Search for the cell housing the specified text and yield its [X, Y] center coordinate. 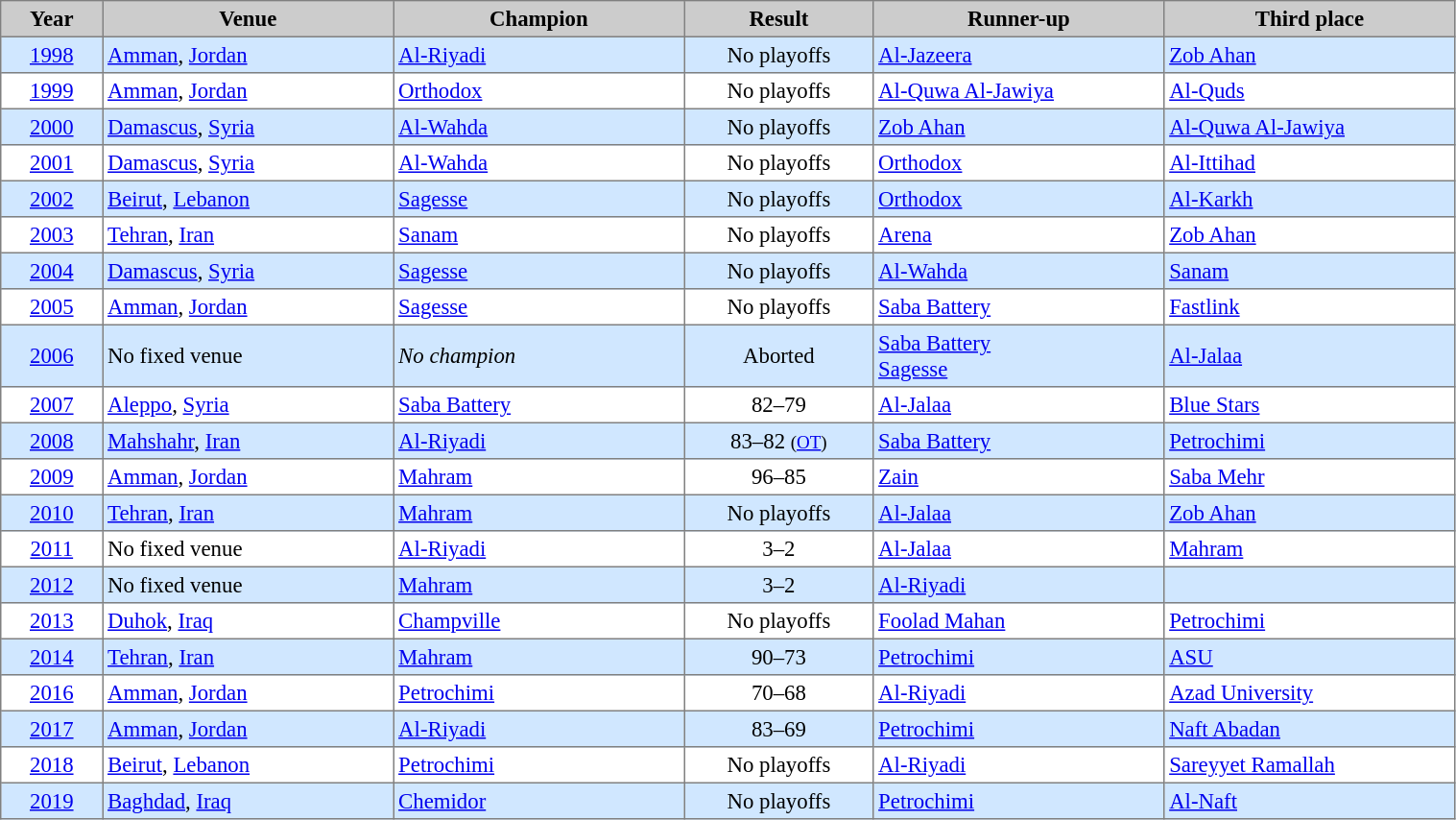
Azad University [1309, 693]
Blue Stars [1309, 405]
2005 [52, 307]
2007 [52, 405]
Year [52, 19]
Saba Battery Sagesse [1019, 355]
2010 [52, 513]
2017 [52, 729]
2000 [52, 127]
Aborted [779, 355]
83–82 (OT) [779, 441]
2012 [52, 585]
Al-Quds [1309, 91]
Mahshahr, Iran [248, 441]
Runner-up [1019, 19]
2014 [52, 657]
Arena [1019, 235]
Result [779, 19]
2003 [52, 235]
90–73 [779, 657]
Venue [248, 19]
1999 [52, 91]
Champville [539, 621]
Al-Jazeera [1019, 55]
2006 [52, 355]
Aleppo, Syria [248, 405]
2009 [52, 477]
1998 [52, 55]
Saba Mehr [1309, 477]
96–85 [779, 477]
Foolad Mahan [1019, 621]
Baghdad, Iraq [248, 801]
2018 [52, 765]
Al-Karkh [1309, 199]
2013 [52, 621]
2008 [52, 441]
2011 [52, 549]
Al-Ittihad [1309, 163]
No champion [539, 355]
2016 [52, 693]
2004 [52, 271]
2001 [52, 163]
Duhok, Iraq [248, 621]
Zain [1019, 477]
2002 [52, 199]
Fastlink [1309, 307]
Third place [1309, 19]
Chemidor [539, 801]
83–69 [779, 729]
ASU [1309, 657]
2019 [52, 801]
70–68 [779, 693]
Al-Naft [1309, 801]
Naft Abadan [1309, 729]
Champion [539, 19]
82–79 [779, 405]
Sareyyet Ramallah [1309, 765]
